Provide the (x, y) coordinate of the cell's center where the given text is located.  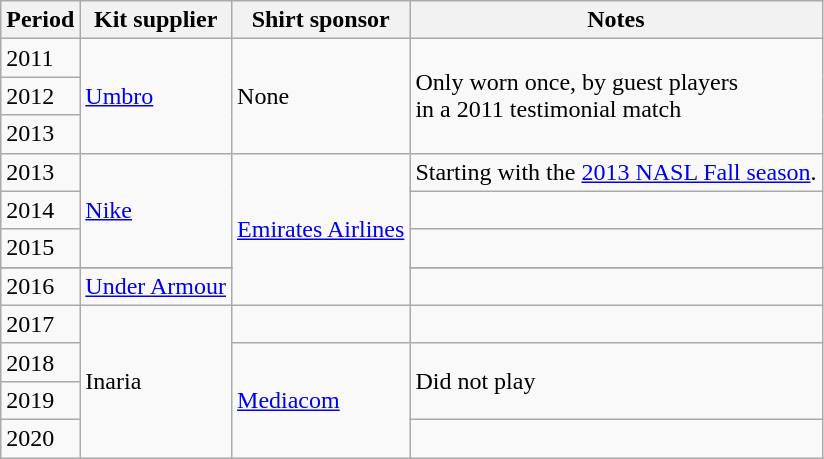
Only worn once, by guest playersin a 2011 testimonial match (616, 96)
None (321, 96)
2017 (40, 324)
2016 (40, 286)
Kit supplier (156, 20)
2018 (40, 362)
Mediacom (321, 400)
Under Armour (156, 286)
2019 (40, 400)
Umbro (156, 96)
2012 (40, 96)
2015 (40, 248)
2011 (40, 58)
Notes (616, 20)
Period (40, 20)
2020 (40, 438)
Emirates Airlines (321, 229)
Inaria (156, 381)
Did not play (616, 381)
2014 (40, 210)
Shirt sponsor (321, 20)
Starting with the 2013 NASL Fall season. (616, 172)
Nike (156, 210)
